From the cell containing the given text, extract its center point as (X, Y) coordinate. 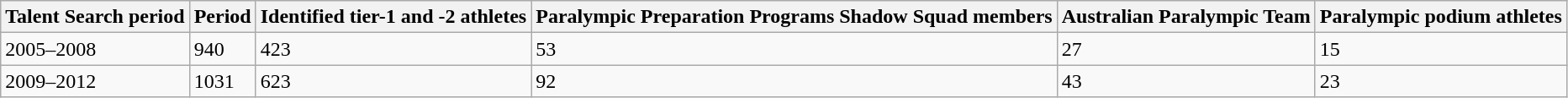
Paralympic podium athletes (1441, 17)
Talent Search period (95, 17)
92 (795, 81)
27 (1185, 49)
Australian Paralympic Team (1185, 17)
1031 (222, 81)
53 (795, 49)
2005–2008 (95, 49)
Identified tier-1 and -2 athletes (393, 17)
940 (222, 49)
423 (393, 49)
Paralympic Preparation Programs Shadow Squad members (795, 17)
Period (222, 17)
15 (1441, 49)
43 (1185, 81)
623 (393, 81)
23 (1441, 81)
2009–2012 (95, 81)
